Provide the [x, y] coordinate of the cell's center where the given text is located.  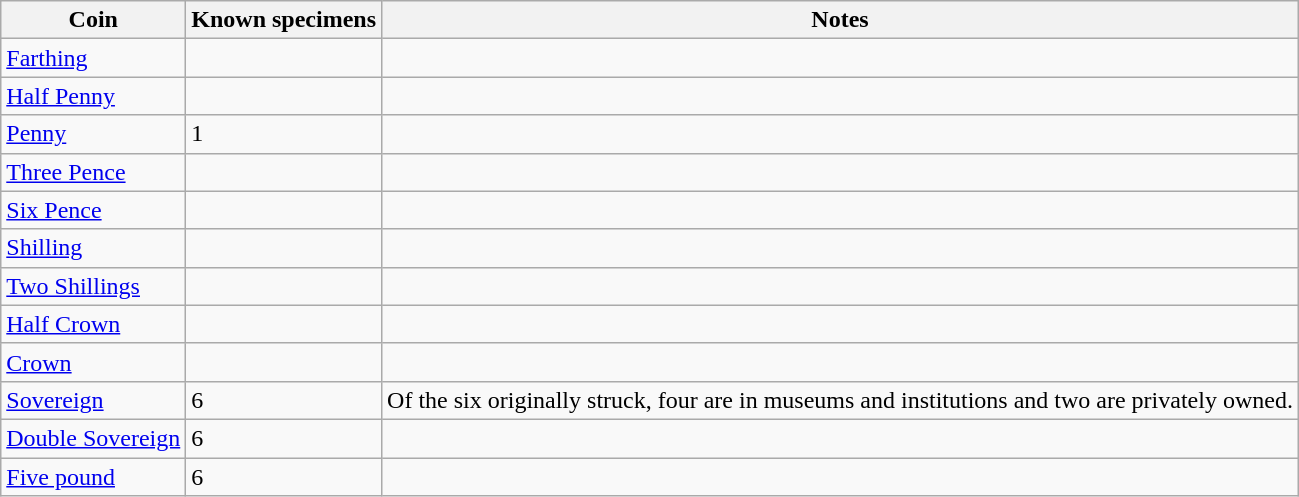
Half Penny [94, 96]
Shilling [94, 248]
Penny [94, 134]
Crown [94, 362]
Coin [94, 20]
Half Crown [94, 324]
Known specimens [284, 20]
Five pound [94, 477]
Double Sovereign [94, 438]
Two Shillings [94, 286]
Three Pence [94, 172]
Notes [840, 20]
Of the six originally struck, four are in museums and institutions and two are privately owned. [840, 400]
Farthing [94, 58]
Sovereign [94, 400]
Six Pence [94, 210]
1 [284, 134]
